Provide the (X, Y) coordinate of the cell's center where the given text is located.  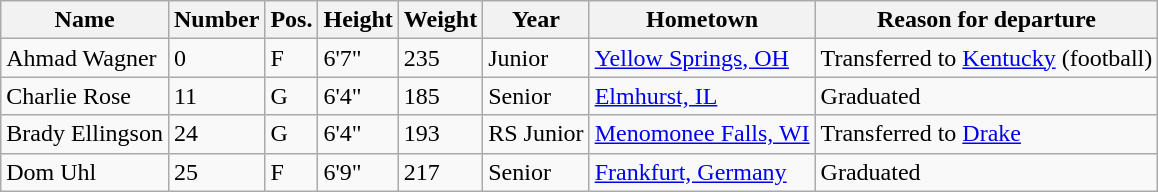
Transferred to Drake (986, 134)
Yellow Springs, OH (702, 58)
6'9" (358, 172)
Transferred to Kentucky (football) (986, 58)
Hometown (702, 20)
Pos. (292, 20)
Brady Ellingson (85, 134)
6'7" (358, 58)
Weight (440, 20)
25 (216, 172)
24 (216, 134)
0 (216, 58)
Ahmad Wagner (85, 58)
Frankfurt, Germany (702, 172)
235 (440, 58)
Elmhurst, IL (702, 96)
RS Junior (536, 134)
Year (536, 20)
Dom Uhl (85, 172)
185 (440, 96)
193 (440, 134)
Junior (536, 58)
Charlie Rose (85, 96)
Name (85, 20)
217 (440, 172)
Height (358, 20)
Number (216, 20)
11 (216, 96)
Menomonee Falls, WI (702, 134)
Reason for departure (986, 20)
